Identify which cell holds the provided text, then report its (X, Y) central coordinate. 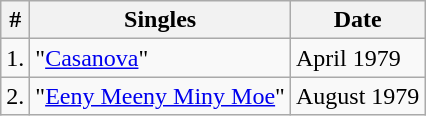
Singles (160, 20)
1. (16, 58)
"Casanova" (160, 58)
2. (16, 96)
Date (357, 20)
April 1979 (357, 58)
"Eeny Meeny Miny Moe" (160, 96)
August 1979 (357, 96)
# (16, 20)
